Return (X, Y) of the center of cell containing provided text 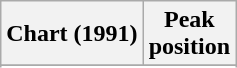
Peakposition (189, 34)
Chart (1991) (72, 34)
